Scan for the cell matching the given text and deliver its [x, y] coordinate at center. 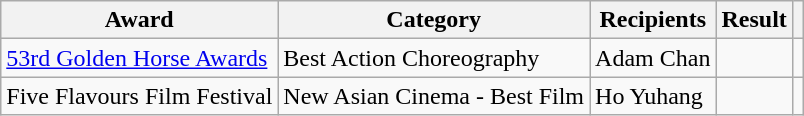
Ho Yuhang [653, 96]
Category [434, 20]
Five Flavours Film Festival [140, 96]
Adam Chan [653, 58]
Award [140, 20]
53rd Golden Horse Awards [140, 58]
Recipients [653, 20]
Best Action Choreography [434, 58]
Result [754, 20]
New Asian Cinema - Best Film [434, 96]
